Locate the cell with the specified text and output its [x, y] center coordinate. 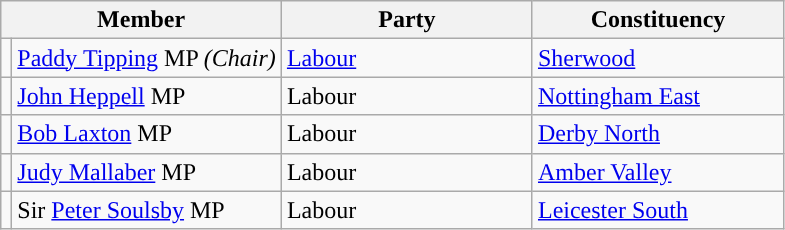
John Heppell MP [147, 96]
Nottingham East [658, 96]
Paddy Tipping MP (Chair) [147, 58]
Judy Mallaber MP [147, 172]
Sir Peter Soulsby MP [147, 210]
Constituency [658, 20]
Party [406, 20]
Amber Valley [658, 172]
Sherwood [658, 58]
Member [142, 20]
Derby North [658, 134]
Leicester South [658, 210]
Bob Laxton MP [147, 134]
